For the text-containing cell, return its midpoint in (X, Y) coordinate format. 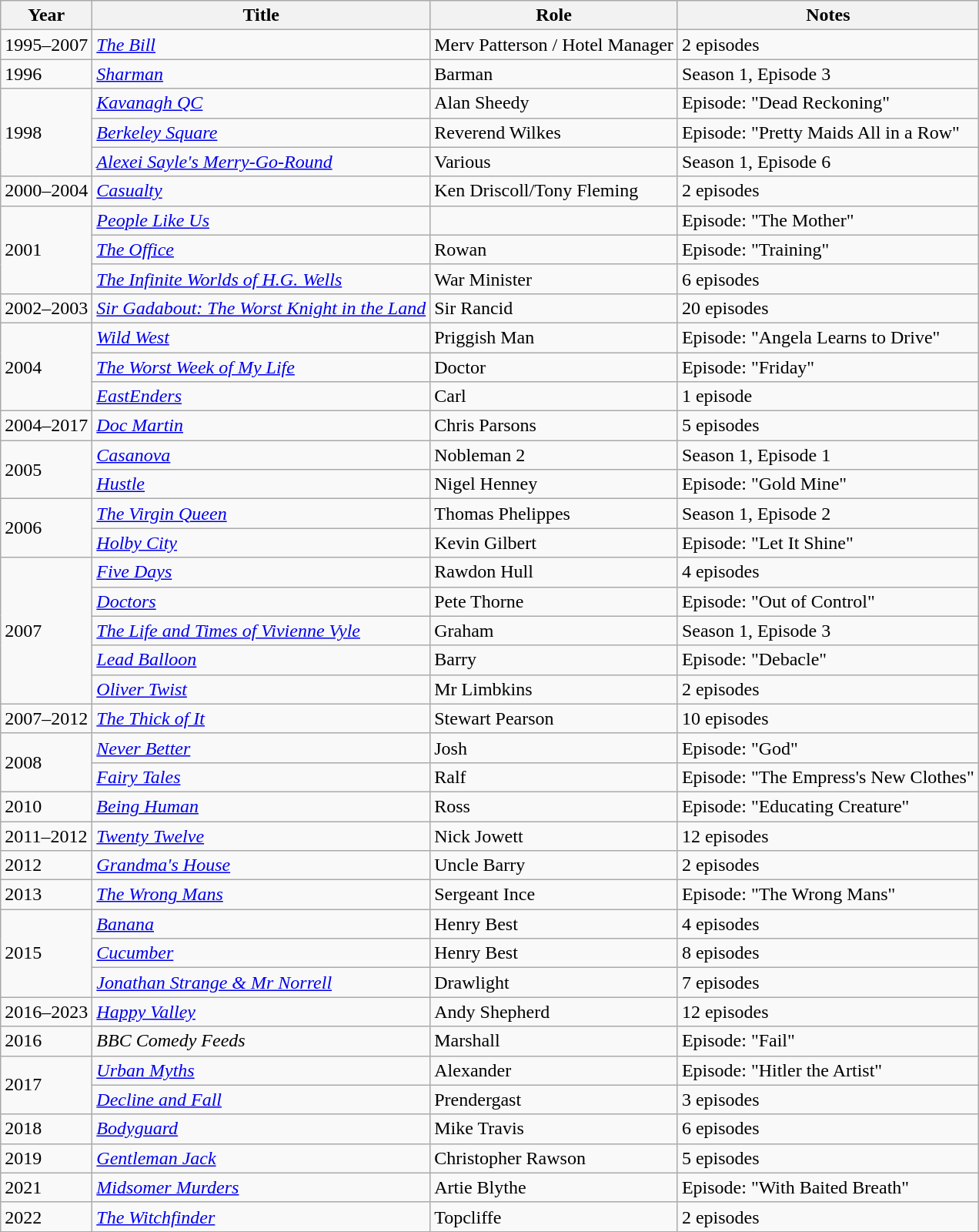
1 episode (828, 397)
2021 (46, 1187)
Merv Patterson / Hotel Manager (554, 45)
Jonathan Strange & Mr Norrell (262, 983)
Title (262, 15)
Season 1, Episode 6 (828, 162)
Nobleman 2 (554, 455)
Hustle (262, 484)
Nick Jowett (554, 835)
Sir Gadabout: The Worst Knight in the Land (262, 308)
2011–2012 (46, 835)
Kevin Gilbert (554, 543)
2015 (46, 953)
Episode: "Dead Reckoning" (828, 103)
BBC Comedy Feeds (262, 1041)
Episode: "Fail" (828, 1041)
Episode: "Gold Mine" (828, 484)
2007 (46, 631)
Season 1, Episode 1 (828, 455)
2007–2012 (46, 718)
8 episodes (828, 953)
10 episodes (828, 718)
Wild West (262, 337)
Episode: "Hitler the Artist" (828, 1070)
The Wrong Mans (262, 895)
Never Better (262, 748)
Nigel Henney (554, 484)
Doctor (554, 367)
Episode: "Friday" (828, 367)
1995–2007 (46, 45)
2019 (46, 1158)
Ken Driscoll/Tony Fleming (554, 191)
Kavanagh QC (262, 103)
Josh (554, 748)
Ross (554, 806)
Rawdon Hull (554, 572)
Banana (262, 924)
The Life and Times of Vivienne Vyle (262, 631)
Season 1, Episode 2 (828, 514)
2017 (46, 1085)
Episode: "The Empress's New Clothes" (828, 777)
Midsomer Murders (262, 1187)
Episode: "Training" (828, 249)
Five Days (262, 572)
2005 (46, 470)
Sergeant Ince (554, 895)
Sharman (262, 74)
Lead Balloon (262, 660)
Episode: "With Baited Breath" (828, 1187)
Notes (828, 15)
Urban Myths (262, 1070)
2012 (46, 865)
Episode: "Debacle" (828, 660)
The Infinite Worlds of H.G. Wells (262, 279)
Doc Martin (262, 426)
Twenty Twelve (262, 835)
7 episodes (828, 983)
2006 (46, 528)
Uncle Barry (554, 865)
Episode: "Angela Learns to Drive" (828, 337)
Alan Sheedy (554, 103)
Andy Shepherd (554, 1012)
2004 (46, 367)
Episode: "Educating Creature" (828, 806)
2022 (46, 1217)
Alexander (554, 1070)
The Thick of It (262, 718)
3 episodes (828, 1100)
Alexei Sayle's Merry-Go-Round (262, 162)
Sir Rancid (554, 308)
Artie Blythe (554, 1187)
Thomas Phelippes (554, 514)
Episode: "The Mother" (828, 220)
War Minister (554, 279)
2018 (46, 1129)
Oliver Twist (262, 689)
Barry (554, 660)
Barman (554, 74)
Bodyguard (262, 1129)
Reverend Wilkes (554, 132)
Gentleman Jack (262, 1158)
Episode: "The Wrong Mans" (828, 895)
Happy Valley (262, 1012)
Various (554, 162)
The Virgin Queen (262, 514)
Graham (554, 631)
Chris Parsons (554, 426)
Stewart Pearson (554, 718)
Carl (554, 397)
2016 (46, 1041)
Prendergast (554, 1100)
Christopher Rawson (554, 1158)
Grandma's House (262, 865)
Topcliffe (554, 1217)
Pete Thorne (554, 601)
2000–2004 (46, 191)
Holby City (262, 543)
Being Human (262, 806)
Casanova (262, 455)
Mr Limbkins (554, 689)
Ralf (554, 777)
EastEnders (262, 397)
People Like Us (262, 220)
Priggish Man (554, 337)
2002–2003 (46, 308)
2010 (46, 806)
2016–2023 (46, 1012)
Episode: "God" (828, 748)
The Witchfinder (262, 1217)
20 episodes (828, 308)
Mike Travis (554, 1129)
Role (554, 15)
Rowan (554, 249)
Year (46, 15)
Cucumber (262, 953)
2008 (46, 762)
Episode: "Out of Control" (828, 601)
2001 (46, 249)
Episode: "Let It Shine" (828, 543)
The Bill (262, 45)
The Worst Week of My Life (262, 367)
2013 (46, 895)
Casualty (262, 191)
Decline and Fall (262, 1100)
Fairy Tales (262, 777)
Drawlight (554, 983)
1996 (46, 74)
1998 (46, 132)
Berkeley Square (262, 132)
2004–2017 (46, 426)
The Office (262, 249)
Episode: "Pretty Maids All in a Row" (828, 132)
Marshall (554, 1041)
Doctors (262, 601)
